Search for the cell housing the specified text and yield its (x, y) center coordinate. 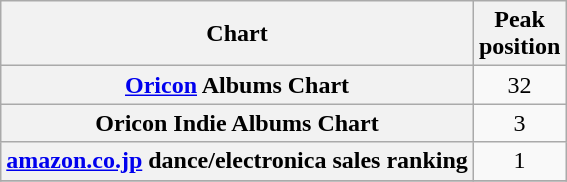
1 (519, 161)
amazon.co.jp dance/electronica sales ranking (238, 161)
3 (519, 123)
Oricon Indie Albums Chart (238, 123)
Peakposition (519, 34)
Chart (238, 34)
32 (519, 85)
Oricon Albums Chart (238, 85)
